Detect which cell encompasses the target text, then output its [x, y] center coordinate. 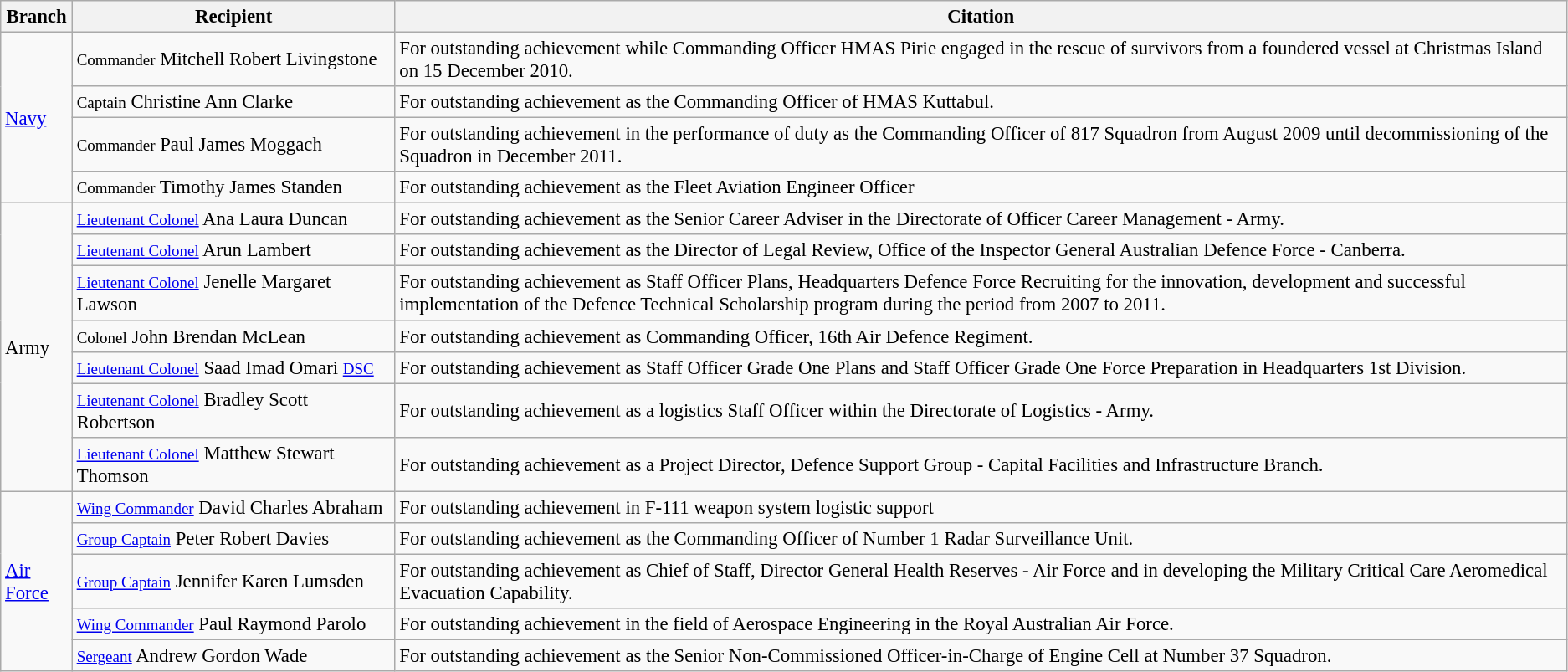
Sergeant Andrew Gordon Wade [233, 655]
Lieutenant Colonel Matthew Stewart Thomson [233, 464]
Commander Paul James Moggach [233, 146]
For outstanding achievement as Staff Officer Grade One Plans and Staff Officer Grade One Force Preparation in Headquarters 1st Division. [981, 367]
For outstanding achievement as the Senior Career Adviser in the Directorate of Officer Career Management - Army. [981, 219]
Colonel John Brendan McLean [233, 336]
Wing Commander Paul Raymond Parolo [233, 624]
Lieutenant Colonel Bradley Scott Robertson [233, 410]
For outstanding achievement as the Director of Legal Review, Office of the Inspector General Australian Defence Force - Canberra. [981, 250]
For outstanding achievement as the Senior Non-Commissioned Officer-in-Charge of Engine Cell at Number 37 Squadron. [981, 655]
Wing Commander David Charles Abraham [233, 507]
Commander Timothy James Standen [233, 187]
For outstanding achievement as the Commanding Officer of Number 1 Radar Surveillance Unit. [981, 539]
Group Captain Peter Robert Davies [233, 539]
Air Force [37, 581]
Branch [37, 17]
Group Captain Jennifer Karen Lumsden [233, 581]
For outstanding achievement as a Project Director, Defence Support Group - Capital Facilities and Infrastructure Branch. [981, 464]
Navy [37, 118]
Lieutenant Colonel Jenelle Margaret Lawson [233, 293]
For outstanding achievement as the Fleet Aviation Engineer Officer [981, 187]
Recipient [233, 17]
Captain Christine Ann Clarke [233, 102]
Lieutenant Colonel Ana Laura Duncan [233, 219]
Lieutenant Colonel Arun Lambert [233, 250]
For outstanding achievement as the Commanding Officer of HMAS Kuttabul. [981, 102]
For outstanding achievement as a logistics Staff Officer within the Directorate of Logistics - Army. [981, 410]
For outstanding achievement as Commanding Officer, 16th Air Defence Regiment. [981, 336]
Citation [981, 17]
For outstanding achievement in F-111 weapon system logistic support [981, 507]
Army [37, 347]
Commander Mitchell Robert Livingstone [233, 60]
For outstanding achievement in the field of Aerospace Engineering in the Royal Australian Air Force. [981, 624]
Lieutenant Colonel Saad Imad Omari DSC [233, 367]
